Provide the (x, y) coordinate of the cell's center where the given text is located.  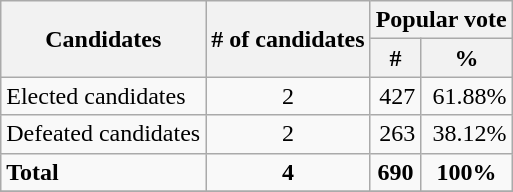
Defeated candidates (104, 134)
Elected candidates (104, 96)
% (466, 58)
427 (396, 96)
4 (288, 172)
61.88% (466, 96)
Candidates (104, 39)
690 (396, 172)
# of candidates (288, 39)
100% (466, 172)
# (396, 58)
38.12% (466, 134)
Total (104, 172)
263 (396, 134)
Popular vote (441, 20)
